Return the (X, Y) coordinate for the center point of the cell that contains the specified text.  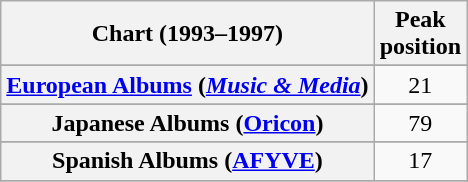
Japanese Albums (Oricon) (188, 123)
17 (420, 161)
Peakposition (420, 34)
Chart (1993–1997) (188, 34)
Spanish Albums (AFYVE) (188, 161)
79 (420, 123)
European Albums (Music & Media) (188, 85)
21 (420, 85)
